Return the [x, y] coordinate for the center point of the cell that contains the specified text.  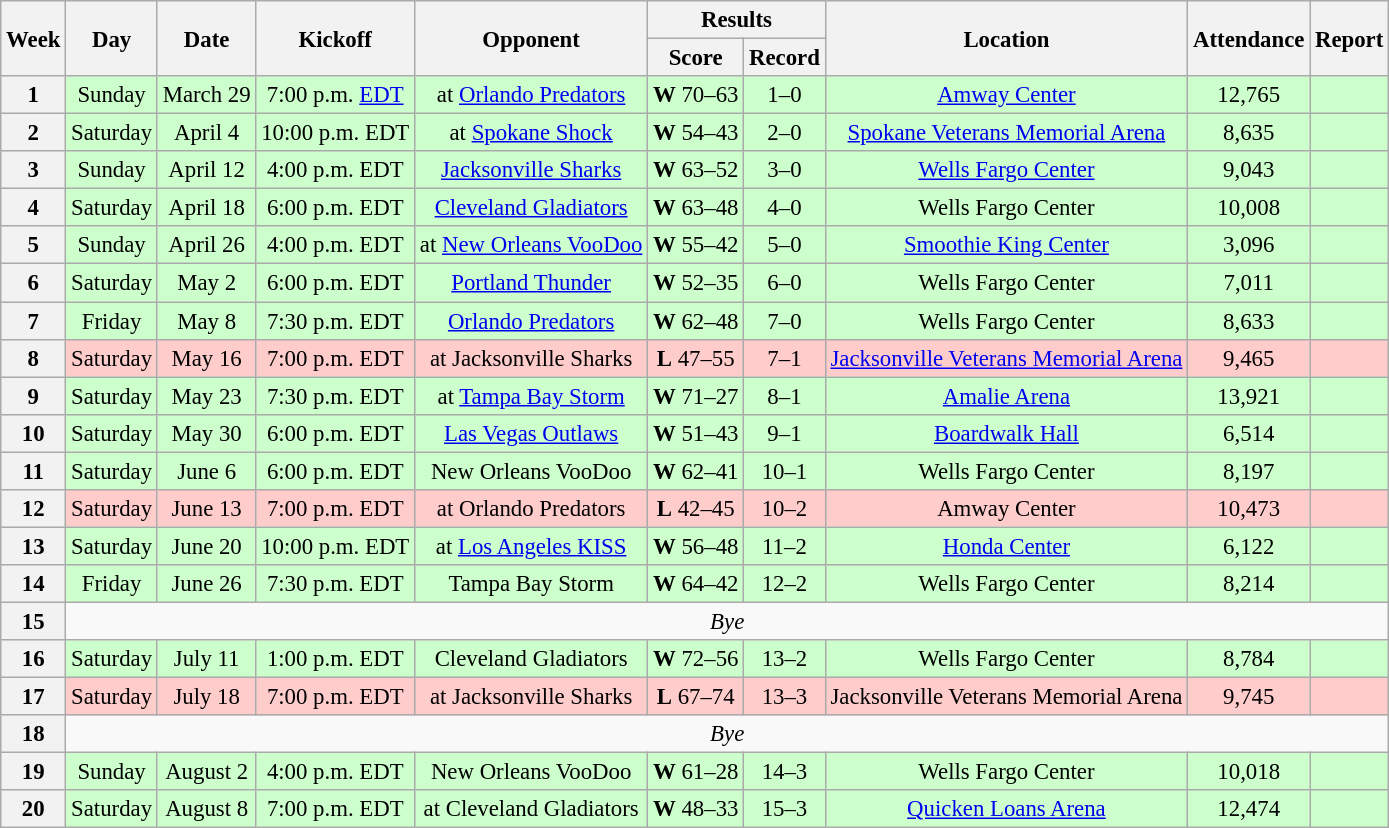
3,096 [1249, 245]
6,122 [1249, 546]
Score [696, 58]
W 61–28 [696, 772]
April 4 [206, 133]
Kickoff [336, 38]
8 [34, 358]
10–2 [784, 509]
2 [34, 133]
16 [34, 659]
20 [34, 809]
10,018 [1249, 772]
7 [34, 321]
at Los Angeles KISS [532, 546]
at Tampa Bay Storm [532, 396]
at New Orleans VooDoo [532, 245]
W 54–43 [696, 133]
May 16 [206, 358]
12–2 [784, 584]
14–3 [784, 772]
W 62–48 [696, 321]
9,745 [1249, 697]
at Cleveland Gladiators [532, 809]
15–3 [784, 809]
5–0 [784, 245]
at Spokane Shock [532, 133]
Spokane Veterans Memorial Arena [1006, 133]
9 [34, 396]
1 [34, 95]
July 11 [206, 659]
2–0 [784, 133]
L 67–74 [696, 697]
W 72–56 [696, 659]
8–1 [784, 396]
12,474 [1249, 809]
4–0 [784, 208]
13,921 [1249, 396]
6,514 [1249, 433]
9,465 [1249, 358]
June 6 [206, 471]
7–0 [784, 321]
8,633 [1249, 321]
Record [784, 58]
7,011 [1249, 283]
13–3 [784, 697]
May 8 [206, 321]
August 8 [206, 809]
April 26 [206, 245]
18 [34, 734]
Orlando Predators [532, 321]
Portland Thunder [532, 283]
3–0 [784, 170]
L 42–45 [696, 509]
W 56–48 [696, 546]
1:00 p.m. EDT [336, 659]
13–2 [784, 659]
9–1 [784, 433]
1–0 [784, 95]
L 47–55 [696, 358]
W 64–42 [696, 584]
April 12 [206, 170]
W 71–27 [696, 396]
19 [34, 772]
Week [34, 38]
Smoothie King Center [1006, 245]
June 26 [206, 584]
3 [34, 170]
May 23 [206, 396]
12,765 [1249, 95]
11–2 [784, 546]
June 13 [206, 509]
Amalie Arena [1006, 396]
10,473 [1249, 509]
5 [34, 245]
W 62–41 [696, 471]
W 48–33 [696, 809]
8,197 [1249, 471]
Attendance [1249, 38]
8,214 [1249, 584]
8,784 [1249, 659]
March 29 [206, 95]
Opponent [532, 38]
17 [34, 697]
August 2 [206, 772]
W 55–42 [696, 245]
Quicken Loans Arena [1006, 809]
Day [112, 38]
9,043 [1249, 170]
10,008 [1249, 208]
W 51–43 [696, 433]
W 70–63 [696, 95]
April 18 [206, 208]
May 30 [206, 433]
6 [34, 283]
6–0 [784, 283]
W 52–35 [696, 283]
Jacksonville Sharks [532, 170]
W 63–48 [696, 208]
June 20 [206, 546]
Date [206, 38]
May 2 [206, 283]
14 [34, 584]
10 [34, 433]
Honda Center [1006, 546]
8,635 [1249, 133]
13 [34, 546]
Las Vegas Outlaws [532, 433]
Boardwalk Hall [1006, 433]
Report [1350, 38]
Location [1006, 38]
12 [34, 509]
11 [34, 471]
July 18 [206, 697]
15 [34, 621]
Tampa Bay Storm [532, 584]
Results [736, 20]
W 63–52 [696, 170]
10–1 [784, 471]
7–1 [784, 358]
4 [34, 208]
